Search for the cell housing the specified text and yield its [x, y] center coordinate. 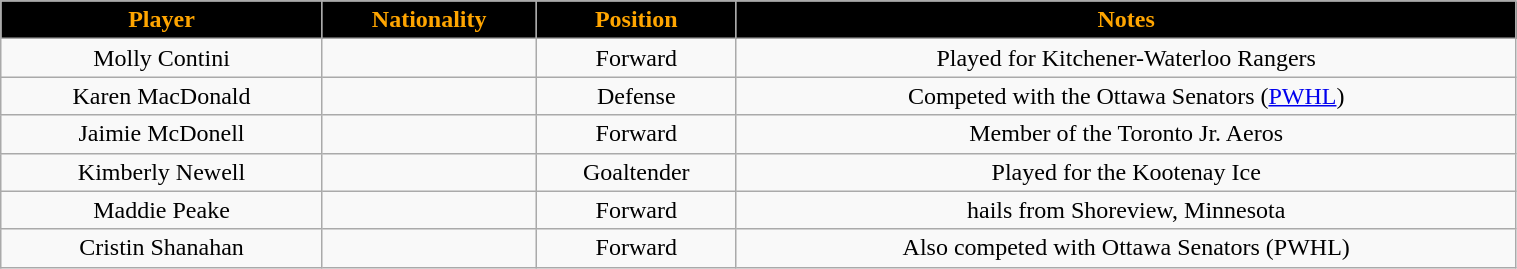
Cristin Shanahan [162, 248]
Molly Contini [162, 58]
Played for the Kootenay Ice [1126, 172]
Defense [636, 96]
Member of the Toronto Jr. Aeros [1126, 134]
Player [162, 20]
Maddie Peake [162, 210]
Kimberly Newell [162, 172]
Also competed with Ottawa Senators (PWHL) [1126, 248]
Competed with the Ottawa Senators (PWHL) [1126, 96]
Karen MacDonald [162, 96]
Nationality [429, 20]
Position [636, 20]
hails from Shoreview, Minnesota [1126, 210]
Notes [1126, 20]
Jaimie McDonell [162, 134]
Goaltender [636, 172]
Played for Kitchener-Waterloo Rangers [1126, 58]
